Return (X, Y) of the center of cell containing provided text 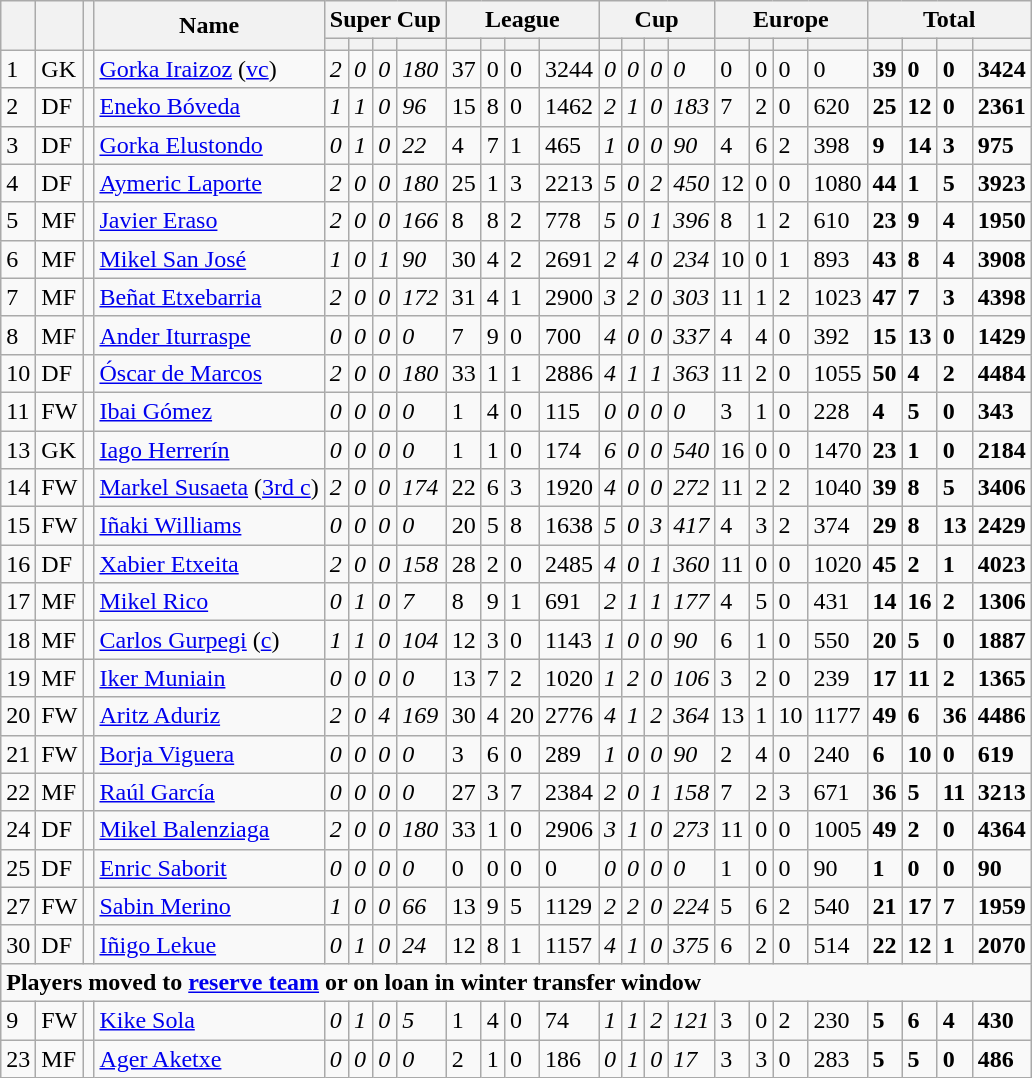
Raúl García (209, 792)
3406 (1002, 488)
1462 (568, 107)
1143 (568, 640)
31 (464, 297)
186 (568, 1059)
Carlos Gurpegi (c) (209, 640)
Mikel Rico (209, 602)
1638 (568, 526)
343 (1002, 411)
Iago Herrerín (209, 449)
486 (1002, 1059)
375 (692, 944)
230 (838, 1020)
2776 (568, 716)
1177 (838, 716)
1005 (838, 830)
289 (568, 754)
364 (692, 716)
Super Cup (385, 20)
396 (692, 221)
1080 (838, 183)
1950 (1002, 221)
4398 (1002, 297)
96 (422, 107)
224 (692, 906)
4484 (1002, 373)
228 (838, 411)
Javier Eraso (209, 221)
3908 (1002, 259)
50 (884, 373)
778 (568, 221)
2213 (568, 183)
2691 (568, 259)
45 (884, 564)
Ager Aketxe (209, 1059)
430 (1002, 1020)
4486 (1002, 716)
47 (884, 297)
272 (692, 488)
303 (692, 297)
671 (838, 792)
2384 (568, 792)
Gorka Elustondo (209, 145)
Europe (791, 20)
Aymeric Laporte (209, 183)
Enric Saborit (209, 868)
1055 (838, 373)
2070 (1002, 944)
Aritz Aduriz (209, 716)
Beñat Etxebarria (209, 297)
Xabier Etxeita (209, 564)
283 (838, 1059)
166 (422, 221)
74 (568, 1020)
1306 (1002, 602)
Sabin Merino (209, 906)
Name (209, 26)
44 (884, 183)
League (522, 20)
1887 (1002, 640)
2900 (568, 297)
431 (838, 602)
Mikel Balenziaga (209, 830)
1040 (838, 488)
43 (884, 259)
18 (18, 640)
2429 (1002, 526)
691 (568, 602)
183 (692, 107)
337 (692, 335)
Mikel San José (209, 259)
239 (838, 678)
Kike Sola (209, 1020)
893 (838, 259)
360 (692, 564)
975 (1002, 145)
1429 (1002, 335)
1157 (568, 944)
1023 (838, 297)
1129 (568, 906)
172 (422, 297)
Players moved to reserve team or on loan in winter transfer window (516, 982)
Óscar de Marcos (209, 373)
3923 (1002, 183)
1365 (1002, 678)
3424 (1002, 69)
234 (692, 259)
37 (464, 69)
374 (838, 526)
2184 (1002, 449)
610 (838, 221)
2886 (568, 373)
273 (692, 830)
Borja Viguera (209, 754)
700 (568, 335)
Eneko Bóveda (209, 107)
363 (692, 373)
240 (838, 754)
417 (692, 526)
465 (568, 145)
Gorka Iraizoz (vc) (209, 69)
Total (949, 20)
106 (692, 678)
104 (422, 640)
514 (838, 944)
Cup (657, 20)
2361 (1002, 107)
177 (692, 602)
Markel Susaeta (3rd c) (209, 488)
1959 (1002, 906)
4364 (1002, 830)
66 (422, 906)
1920 (568, 488)
2906 (568, 830)
619 (1002, 754)
121 (692, 1020)
398 (838, 145)
1470 (838, 449)
392 (838, 335)
550 (838, 640)
Iñaki Williams (209, 526)
2485 (568, 564)
4023 (1002, 564)
28 (464, 564)
Iker Muniain (209, 678)
Ibai Gómez (209, 411)
Ander Iturraspe (209, 335)
450 (692, 183)
19 (18, 678)
3213 (1002, 792)
Iñigo Lekue (209, 944)
3244 (568, 69)
169 (422, 716)
620 (838, 107)
115 (568, 411)
29 (884, 526)
